Capture the cell that displays the provided text and extract its [X, Y] central coordinate. 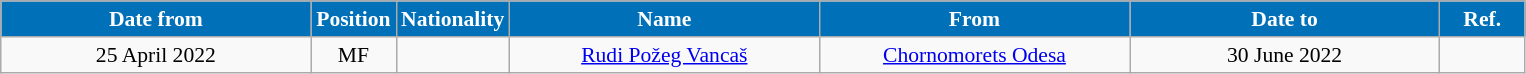
Date from [156, 19]
MF [354, 55]
Chornomorets Odesa [974, 55]
Ref. [1482, 19]
Name [664, 19]
Nationality [452, 19]
30 June 2022 [1285, 55]
Position [354, 19]
From [974, 19]
Date to [1285, 19]
25 April 2022 [156, 55]
Rudi Požeg Vancaš [664, 55]
